Detect which cell encompasses the target text, then output its [X, Y] center coordinate. 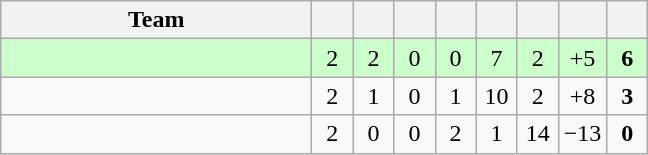
+5 [582, 58]
Team [156, 20]
6 [628, 58]
3 [628, 96]
7 [496, 58]
14 [538, 134]
+8 [582, 96]
−13 [582, 134]
10 [496, 96]
